Capture the cell that displays the provided text and extract its [X, Y] central coordinate. 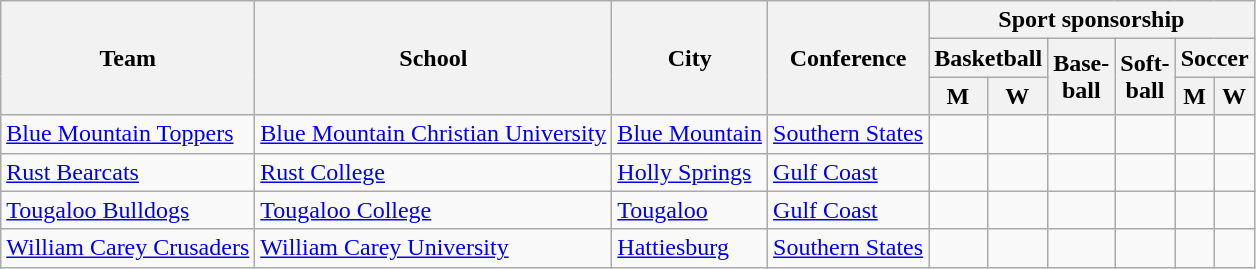
Base-ball [1082, 77]
Blue Mountain Christian University [434, 134]
City [690, 58]
Blue Mountain Toppers [128, 134]
Team [128, 58]
Soft-ball [1145, 77]
Sport sponsorship [1092, 20]
Hattiesburg [690, 248]
Tougaloo College [434, 210]
Rust College [434, 172]
School [434, 58]
William Carey University [434, 248]
Tougaloo [690, 210]
Blue Mountain [690, 134]
Rust Bearcats [128, 172]
Conference [848, 58]
Holly Springs [690, 172]
Basketball [988, 58]
William Carey Crusaders [128, 248]
Tougaloo Bulldogs [128, 210]
Soccer [1214, 58]
